Detect which cell encompasses the target text, then output its [X, Y] center coordinate. 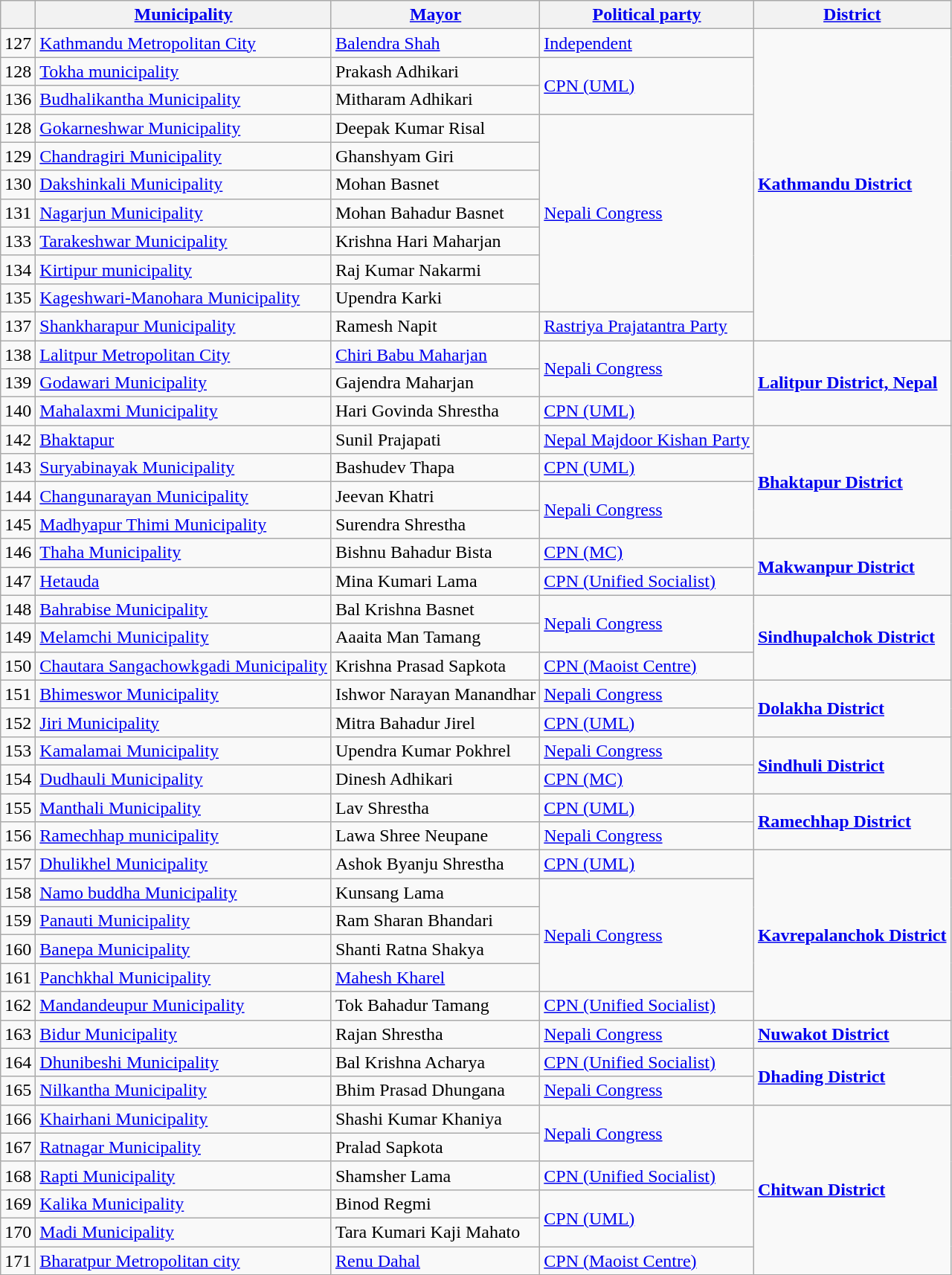
145 [18, 524]
Melamchi Municipality [184, 637]
Mina Kumari Lama [435, 581]
Rajan Shrestha [435, 1034]
138 [18, 355]
Nagarjun Municipality [184, 213]
166 [18, 1119]
Independent [647, 43]
Lalitpur District, Nepal [852, 383]
134 [18, 269]
Tarakeshwar Municipality [184, 241]
135 [18, 298]
Balendra Shah [435, 43]
159 [18, 921]
150 [18, 666]
Bhaktapur District [852, 482]
130 [18, 184]
158 [18, 893]
Kathmandu Metropolitan City [184, 43]
160 [18, 949]
Chitwan District [852, 1189]
Dakshinkali Municipality [184, 184]
Ramechhap municipality [184, 836]
Kunsang Lama [435, 893]
Mohan Bahadur Basnet [435, 213]
Sunil Prajapati [435, 440]
Namo buddha Municipality [184, 893]
Nepal Majdoor Kishan Party [647, 440]
136 [18, 100]
Pralad Sapkota [435, 1147]
Dhading District [852, 1076]
Banepa Municipality [184, 949]
Tokha municipality [184, 71]
151 [18, 694]
Godawari Municipality [184, 383]
156 [18, 836]
137 [18, 326]
Jiri Municipality [184, 722]
Bashudev Thapa [435, 468]
Dolakha District [852, 708]
139 [18, 383]
Bahrabise Municipality [184, 609]
Krishna Hari Maharjan [435, 241]
162 [18, 1006]
Thaha Municipality [184, 553]
Prakash Adhikari [435, 71]
152 [18, 722]
Bishnu Bahadur Bista [435, 553]
Dinesh Adhikari [435, 779]
Surendra Shrestha [435, 524]
Shanti Ratna Shakya [435, 949]
Khairhani Municipality [184, 1119]
129 [18, 156]
148 [18, 609]
Dhunibeshi Municipality [184, 1062]
Manthali Municipality [184, 807]
169 [18, 1204]
Ishwor Narayan Manandhar [435, 694]
167 [18, 1147]
Mahalaxmi Municipality [184, 411]
Suryabinayak Municipality [184, 468]
142 [18, 440]
Lalitpur Metropolitan City [184, 355]
Bhim Prasad Dhungana [435, 1091]
Rapti Municipality [184, 1175]
Shashi Kumar Khaniya [435, 1119]
Municipality [184, 15]
District [852, 15]
Tara Kumari Kaji Mahato [435, 1232]
146 [18, 553]
Tok Bahadur Tamang [435, 1006]
Bharatpur Metropolitan city [184, 1261]
131 [18, 213]
Chautara Sangachowkgadi Municipality [184, 666]
Bidur Municipality [184, 1034]
Binod Regmi [435, 1204]
127 [18, 43]
165 [18, 1091]
Mahesh Kharel [435, 977]
149 [18, 637]
Kageshwari-Manohara Municipality [184, 298]
Deepak Kumar Risal [435, 128]
Mandandeupur Municipality [184, 1006]
153 [18, 751]
Shankharapur Municipality [184, 326]
147 [18, 581]
Bal Krishna Acharya [435, 1062]
Ratnagar Municipality [184, 1147]
140 [18, 411]
Krishna Prasad Sapkota [435, 666]
154 [18, 779]
Sindhuli District [852, 765]
Budhalikantha Municipality [184, 100]
Panauti Municipality [184, 921]
Dhulikhel Municipality [184, 864]
Hetauda [184, 581]
Mohan Basnet [435, 184]
155 [18, 807]
Upendra Kumar Pokhrel [435, 751]
161 [18, 977]
Ramesh Napit [435, 326]
Makwanpur District [852, 567]
Renu Dahal [435, 1261]
Chandragiri Municipality [184, 156]
Bhimeswor Municipality [184, 694]
Kavrepalanchok District [852, 935]
Madhyapur Thimi Municipality [184, 524]
Kalika Municipality [184, 1204]
Changunarayan Municipality [184, 496]
Upendra Karki [435, 298]
Panchkhal Municipality [184, 977]
Aaaita Man Tamang [435, 637]
Nilkantha Municipality [184, 1091]
164 [18, 1062]
Dudhauli Municipality [184, 779]
Ramechhap District [852, 821]
168 [18, 1175]
Mitra Bahadur Jirel [435, 722]
Mitharam Adhikari [435, 100]
Kirtipur municipality [184, 269]
Kamalamai Municipality [184, 751]
Political party [647, 15]
Ashok Byanju Shrestha [435, 864]
Lawa Shree Neupane [435, 836]
163 [18, 1034]
Chiri Babu Maharjan [435, 355]
Gajendra Maharjan [435, 383]
Bal Krishna Basnet [435, 609]
170 [18, 1232]
Jeevan Khatri [435, 496]
Rastriya Prajatantra Party [647, 326]
Sindhupalchok District [852, 637]
Madi Municipality [184, 1232]
171 [18, 1261]
Nuwakot District [852, 1034]
Ghanshyam Giri [435, 156]
Hari Govinda Shrestha [435, 411]
Raj Kumar Nakarmi [435, 269]
157 [18, 864]
143 [18, 468]
Kathmandu District [852, 184]
Shamsher Lama [435, 1175]
Mayor [435, 15]
133 [18, 241]
144 [18, 496]
Lav Shrestha [435, 807]
Bhaktapur [184, 440]
Gokarneshwar Municipality [184, 128]
Ram Sharan Bhandari [435, 921]
